From the cell containing the given text, extract its center point as (x, y) coordinate. 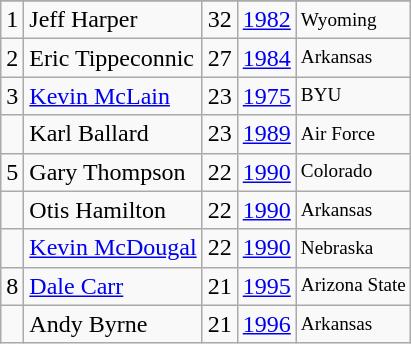
27 (220, 58)
BYU (353, 96)
Dale Carr (113, 286)
Gary Thompson (113, 172)
Air Force (353, 134)
1975 (266, 96)
2 (12, 58)
Karl Ballard (113, 134)
32 (220, 20)
5 (12, 172)
1982 (266, 20)
Jeff Harper (113, 20)
1995 (266, 286)
Colorado (353, 172)
Nebraska (353, 248)
8 (12, 286)
1996 (266, 324)
1984 (266, 58)
1 (12, 20)
Eric Tippeconnic (113, 58)
3 (12, 96)
Kevin McLain (113, 96)
Wyoming (353, 20)
Arizona State (353, 286)
Andy Byrne (113, 324)
Otis Hamilton (113, 210)
1989 (266, 134)
Kevin McDougal (113, 248)
